Provide the [x, y] coordinate of the cell's center where the given text is located.  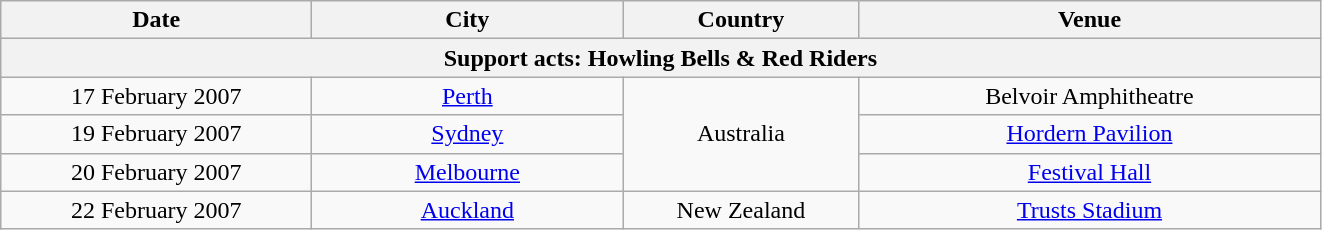
17 February 2007 [156, 96]
Belvoir Amphitheatre [1090, 96]
Auckland [468, 210]
Australia [741, 134]
Sydney [468, 134]
Trusts Stadium [1090, 210]
Festival Hall [1090, 172]
Perth [468, 96]
Country [741, 20]
Hordern Pavilion [1090, 134]
Date [156, 20]
19 February 2007 [156, 134]
20 February 2007 [156, 172]
New Zealand [741, 210]
Venue [1090, 20]
City [468, 20]
22 February 2007 [156, 210]
Melbourne [468, 172]
Support acts: Howling Bells & Red Riders [660, 58]
